Search for the cell housing the specified text and yield its [X, Y] center coordinate. 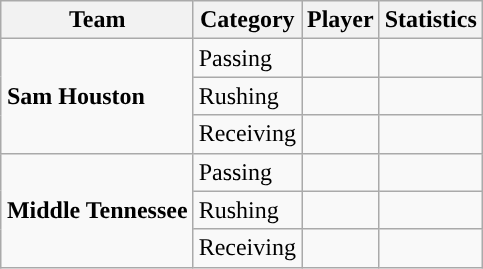
Statistics [430, 20]
Sam Houston [97, 96]
Player [341, 20]
Team [97, 20]
Middle Tennessee [97, 210]
Category [247, 20]
